Output the (X, Y) coordinate of the center of the cell containing the given text.  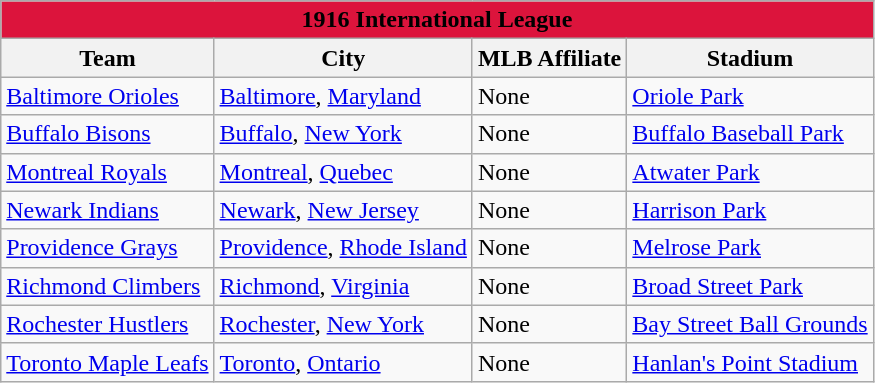
Toronto Maple Leafs (108, 362)
Providence, Rhode Island (343, 248)
Buffalo Bisons (108, 134)
Buffalo, New York (343, 134)
Toronto, Ontario (343, 362)
Baltimore, Maryland (343, 96)
MLB Affiliate (549, 58)
Rochester, New York (343, 324)
Buffalo Baseball Park (750, 134)
Montreal, Quebec (343, 172)
City (343, 58)
Richmond, Virginia (343, 286)
Newark Indians (108, 210)
Melrose Park (750, 248)
Harrison Park (750, 210)
Bay Street Ball Grounds (750, 324)
Rochester Hustlers (108, 324)
Oriole Park (750, 96)
Richmond Climbers (108, 286)
Montreal Royals (108, 172)
Hanlan's Point Stadium (750, 362)
Team (108, 58)
Newark, New Jersey (343, 210)
1916 International League (437, 20)
Atwater Park (750, 172)
Baltimore Orioles (108, 96)
Providence Grays (108, 248)
Broad Street Park (750, 286)
Stadium (750, 58)
